Scan for the cell matching the given text and deliver its [x, y] coordinate at center. 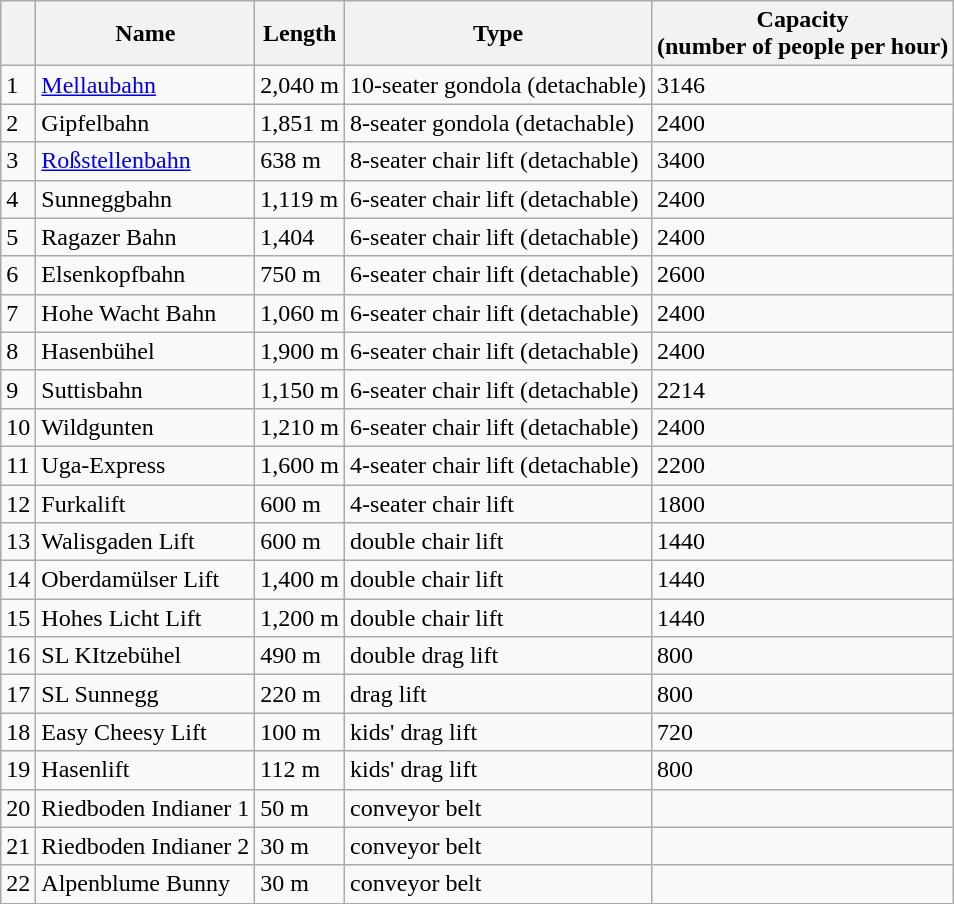
1,900 m [300, 351]
Elsenkopfbahn [146, 275]
21 [18, 846]
11 [18, 465]
Type [498, 34]
15 [18, 618]
4 [18, 199]
SL KItzebühel [146, 656]
Riedboden Indianer 2 [146, 846]
1,851 m [300, 123]
490 m [300, 656]
SL Sunnegg [146, 694]
112 m [300, 770]
Riedboden Indianer 1 [146, 808]
Wildgunten [146, 427]
50 m [300, 808]
2600 [802, 275]
1,150 m [300, 389]
100 m [300, 732]
Mellaubahn [146, 85]
17 [18, 694]
Hasenbühel [146, 351]
3400 [802, 161]
22 [18, 884]
2200 [802, 465]
20 [18, 808]
6 [18, 275]
9 [18, 389]
8-seater gondola (detachable) [498, 123]
750 m [300, 275]
Uga-Express [146, 465]
Name [146, 34]
8-seater chair lift (detachable) [498, 161]
Alpenblume Bunny [146, 884]
638 m [300, 161]
1,119 m [300, 199]
1,400 m [300, 580]
1,404 [300, 237]
Walisgaden Lift [146, 542]
220 m [300, 694]
1,600 m [300, 465]
Hasenlift [146, 770]
Easy Cheesy Lift [146, 732]
8 [18, 351]
18 [18, 732]
16 [18, 656]
2214 [802, 389]
720 [802, 732]
Oberdamülser Lift [146, 580]
Ragazer Bahn [146, 237]
4-seater chair lift [498, 503]
3146 [802, 85]
5 [18, 237]
7 [18, 313]
13 [18, 542]
1,200 m [300, 618]
12 [18, 503]
Hohe Wacht Bahn [146, 313]
Furkalift [146, 503]
4-seater chair lift (detachable) [498, 465]
double drag lift [498, 656]
drag lift [498, 694]
Sunneggbahn [146, 199]
19 [18, 770]
14 [18, 580]
10-seater gondola (detachable) [498, 85]
3 [18, 161]
Suttisbahn [146, 389]
Length [300, 34]
2 [18, 123]
Capacity(number of people per hour) [802, 34]
10 [18, 427]
2,040 m [300, 85]
1800 [802, 503]
Roßstellenbahn [146, 161]
Gipfelbahn [146, 123]
1,060 m [300, 313]
1 [18, 85]
1,210 m [300, 427]
Hohes Licht Lift [146, 618]
